Determine the (X, Y) coordinate at the center of the cell enclosing the given text.  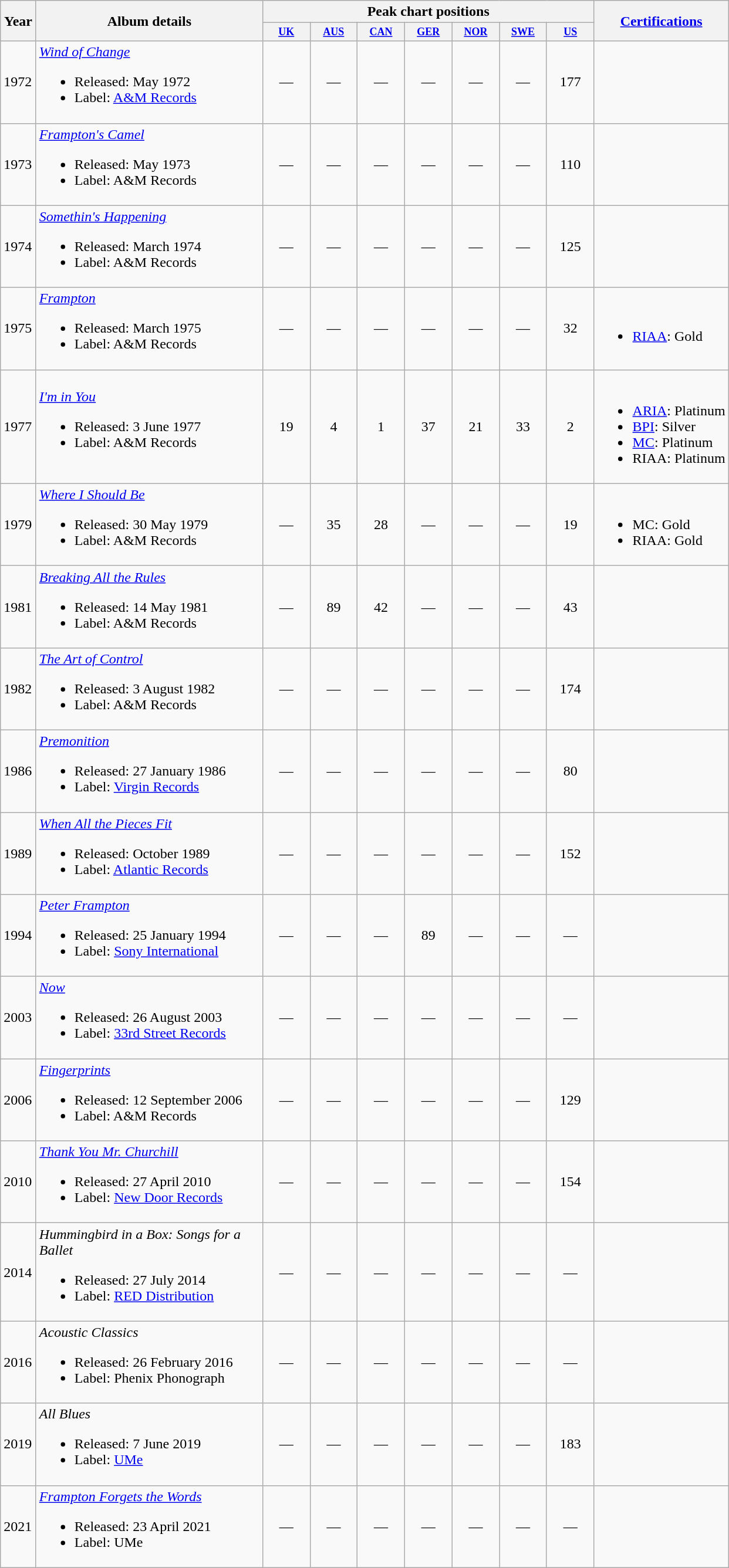
1972 (19, 82)
US (571, 32)
125 (571, 246)
Breaking All the RulesReleased: 14 May 1981Label: A&M Records (149, 607)
Album details (149, 21)
42 (382, 607)
21 (475, 426)
GER (428, 32)
The Art of ControlReleased: 3 August 1982Label: A&M Records (149, 689)
2019 (19, 1444)
28 (382, 524)
37 (428, 426)
UK (286, 32)
2010 (19, 1182)
Wind of ChangeReleased: May 1972Label: A&M Records (149, 82)
AUS (333, 32)
1 (382, 426)
Hummingbird in a Box: Songs for a BalletReleased: 27 July 2014Label: RED Distribution (149, 1272)
Peter FramptonReleased: 25 January 1994Label: Sony International (149, 936)
Thank You Mr. ChurchillReleased: 27 April 2010Label: New Door Records (149, 1182)
Frampton's CamelReleased: May 1973Label: A&M Records (149, 164)
174 (571, 689)
SWE (524, 32)
183 (571, 1444)
ARIA: PlatinumBPI: SilverMC: PlatinumRIAA: Platinum (661, 426)
CAN (382, 32)
43 (571, 607)
FramptonReleased: March 1975Label: A&M Records (149, 328)
1979 (19, 524)
2003 (19, 1018)
1973 (19, 164)
All BluesReleased: 7 June 2019Label: UMe (149, 1444)
Frampton Forgets the WordsReleased: 23 April 2021Label: UMe (149, 1526)
32 (571, 328)
NowReleased: 26 August 2003Label: 33rd Street Records (149, 1018)
When All the Pieces FitReleased: October 1989Label: Atlantic Records (149, 854)
2006 (19, 1100)
1974 (19, 246)
154 (571, 1182)
MC: GoldRIAA: Gold (661, 524)
80 (571, 771)
152 (571, 854)
2016 (19, 1362)
129 (571, 1100)
Acoustic ClassicsReleased: 26 February 2016Label: Phenix Phonograph (149, 1362)
1981 (19, 607)
Certifications (661, 21)
1975 (19, 328)
PremonitionReleased: 27 January 1986Label: Virgin Records (149, 771)
Somethin's HappeningReleased: March 1974Label: A&M Records (149, 246)
177 (571, 82)
1989 (19, 854)
35 (333, 524)
Where I Should BeReleased: 30 May 1979Label: A&M Records (149, 524)
2014 (19, 1272)
4 (333, 426)
I'm in YouReleased: 3 June 1977Label: A&M Records (149, 426)
33 (524, 426)
Year (19, 21)
RIAA: Gold (661, 328)
1986 (19, 771)
FingerprintsReleased: 12 September 2006Label: A&M Records (149, 1100)
Peak chart positions (428, 12)
1977 (19, 426)
NOR (475, 32)
2 (571, 426)
1994 (19, 936)
110 (571, 164)
1982 (19, 689)
2021 (19, 1526)
